Return the [x, y] coordinate for the center point of the cell that contains the specified text.  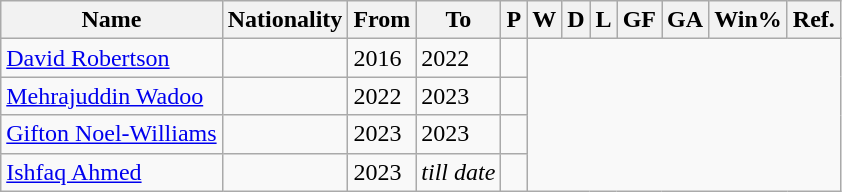
Gifton Noel-Williams [112, 134]
David Robertson [112, 58]
D [576, 20]
From [382, 20]
GF [639, 20]
Mehrajuddin Wadoo [112, 96]
Nationality [285, 20]
L [604, 20]
Ref. [814, 20]
W [544, 20]
To [458, 20]
GA [686, 20]
Ishfaq Ahmed [112, 172]
till date [458, 172]
2016 [382, 58]
Name [112, 20]
Win% [748, 20]
P [514, 20]
